Locate the cell with the specified text and output its (x, y) center coordinate. 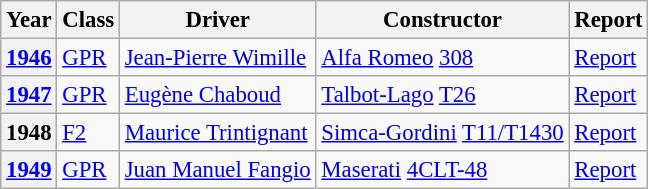
Jean-Pierre Wimille (218, 58)
Year (29, 20)
1949 (29, 170)
Constructor (442, 20)
Alfa Romeo 308 (442, 58)
Class (88, 20)
Eugène Chaboud (218, 95)
Maurice Trintignant (218, 133)
Driver (218, 20)
Juan Manuel Fangio (218, 170)
F2 (88, 133)
Maserati 4CLT-48 (442, 170)
Talbot-Lago T26 (442, 95)
1946 (29, 58)
Simca-Gordini T11/T1430 (442, 133)
1948 (29, 133)
1947 (29, 95)
